Output the (X, Y) coordinate of the center of the cell containing the given text.  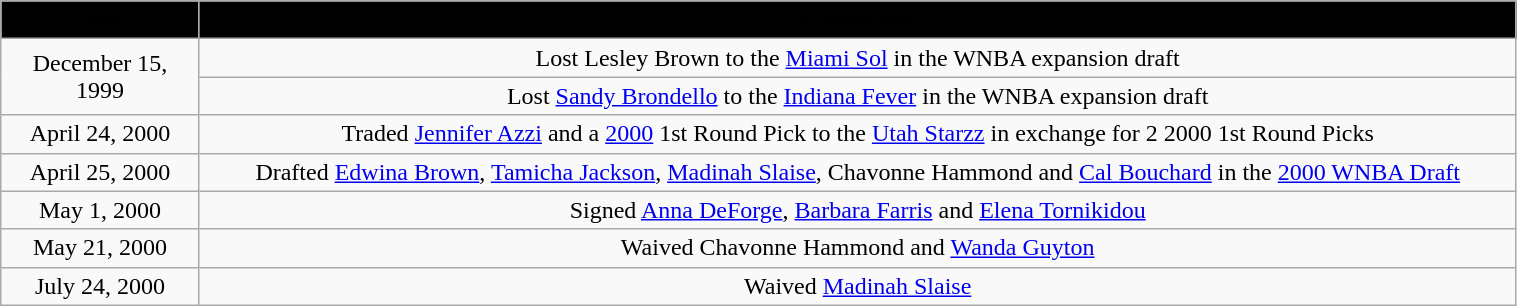
Waived Madinah Slaise (858, 286)
May 1, 2000 (100, 210)
Transaction (858, 20)
Drafted Edwina Brown, Tamicha Jackson, Madinah Slaise, Chavonne Hammond and Cal Bouchard in the 2000 WNBA Draft (858, 172)
Lost Lesley Brown to the Miami Sol in the WNBA expansion draft (858, 58)
December 15, 1999 (100, 77)
Traded Jennifer Azzi and a 2000 1st Round Pick to the Utah Starzz in exchange for 2 2000 1st Round Picks (858, 134)
Signed Anna DeForge, Barbara Farris and Elena Tornikidou (858, 210)
Waived Chavonne Hammond and Wanda Guyton (858, 248)
Date (100, 20)
April 24, 2000 (100, 134)
May 21, 2000 (100, 248)
April 25, 2000 (100, 172)
Lost Sandy Brondello to the Indiana Fever in the WNBA expansion draft (858, 96)
July 24, 2000 (100, 286)
